From the cell containing the given text, extract its center point as (X, Y) coordinate. 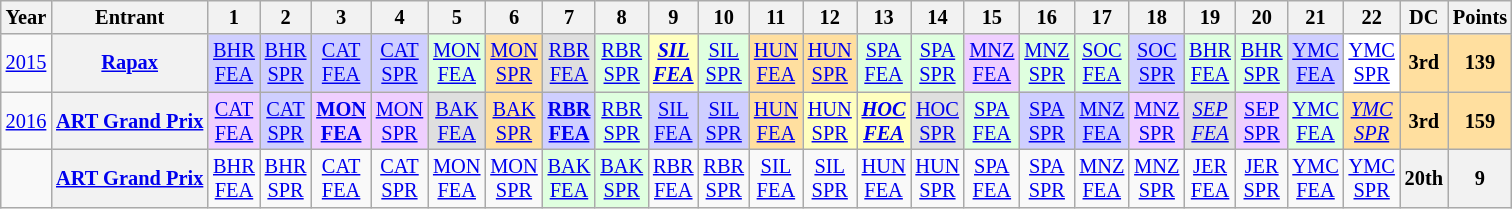
Rapax (130, 63)
7 (570, 17)
3 (341, 17)
SEPFEA (1210, 121)
2015 (26, 63)
HOCFEA (884, 121)
4 (400, 17)
139 (1480, 63)
15 (992, 17)
6 (514, 17)
16 (1046, 17)
10 (724, 17)
SOCFEA (1102, 63)
159 (1480, 121)
13 (884, 17)
2016 (26, 121)
Entrant (130, 17)
DC (1424, 17)
SOCSPR (1156, 63)
2 (286, 17)
8 (622, 17)
22 (1372, 17)
5 (456, 17)
JERFEA (1210, 178)
SEPSPR (1262, 121)
19 (1210, 17)
14 (937, 17)
HOCSPR (937, 121)
20th (1424, 178)
12 (830, 17)
Year (26, 17)
21 (1315, 17)
11 (776, 17)
20 (1262, 17)
17 (1102, 17)
18 (1156, 17)
JERSPR (1262, 178)
Points (1480, 17)
1 (234, 17)
